Locate the cell with the specified text and output its (X, Y) center coordinate. 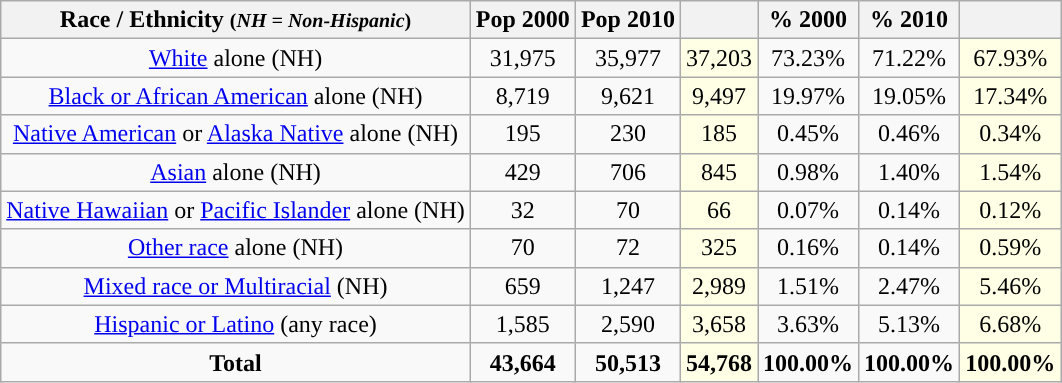
37,203 (718, 58)
Black or African American alone (NH) (236, 96)
3,658 (718, 324)
230 (628, 134)
1,247 (628, 286)
72 (628, 248)
Pop 2000 (522, 20)
0.45% (808, 134)
19.05% (910, 96)
0.34% (1010, 134)
845 (718, 172)
429 (522, 172)
0.12% (1010, 210)
185 (718, 134)
17.34% (1010, 96)
3.63% (808, 324)
9,621 (628, 96)
706 (628, 172)
325 (718, 248)
2,989 (718, 286)
Race / Ethnicity (NH = Non-Hispanic) (236, 20)
Native Hawaiian or Pacific Islander alone (NH) (236, 210)
2,590 (628, 324)
66 (718, 210)
73.23% (808, 58)
% 2010 (910, 20)
Asian alone (NH) (236, 172)
0.16% (808, 248)
White alone (NH) (236, 58)
195 (522, 134)
Native American or Alaska Native alone (NH) (236, 134)
1.40% (910, 172)
0.46% (910, 134)
71.22% (910, 58)
6.68% (1010, 324)
5.13% (910, 324)
Other race alone (NH) (236, 248)
9,497 (718, 96)
31,975 (522, 58)
8,719 (522, 96)
2.47% (910, 286)
0.59% (1010, 248)
1.54% (1010, 172)
1,585 (522, 324)
1.51% (808, 286)
Pop 2010 (628, 20)
Total (236, 362)
32 (522, 210)
659 (522, 286)
0.07% (808, 210)
% 2000 (808, 20)
35,977 (628, 58)
5.46% (1010, 286)
0.98% (808, 172)
19.97% (808, 96)
43,664 (522, 362)
67.93% (1010, 58)
54,768 (718, 362)
50,513 (628, 362)
Mixed race or Multiracial (NH) (236, 286)
Hispanic or Latino (any race) (236, 324)
